From the cell containing the given text, extract its center point as [x, y] coordinate. 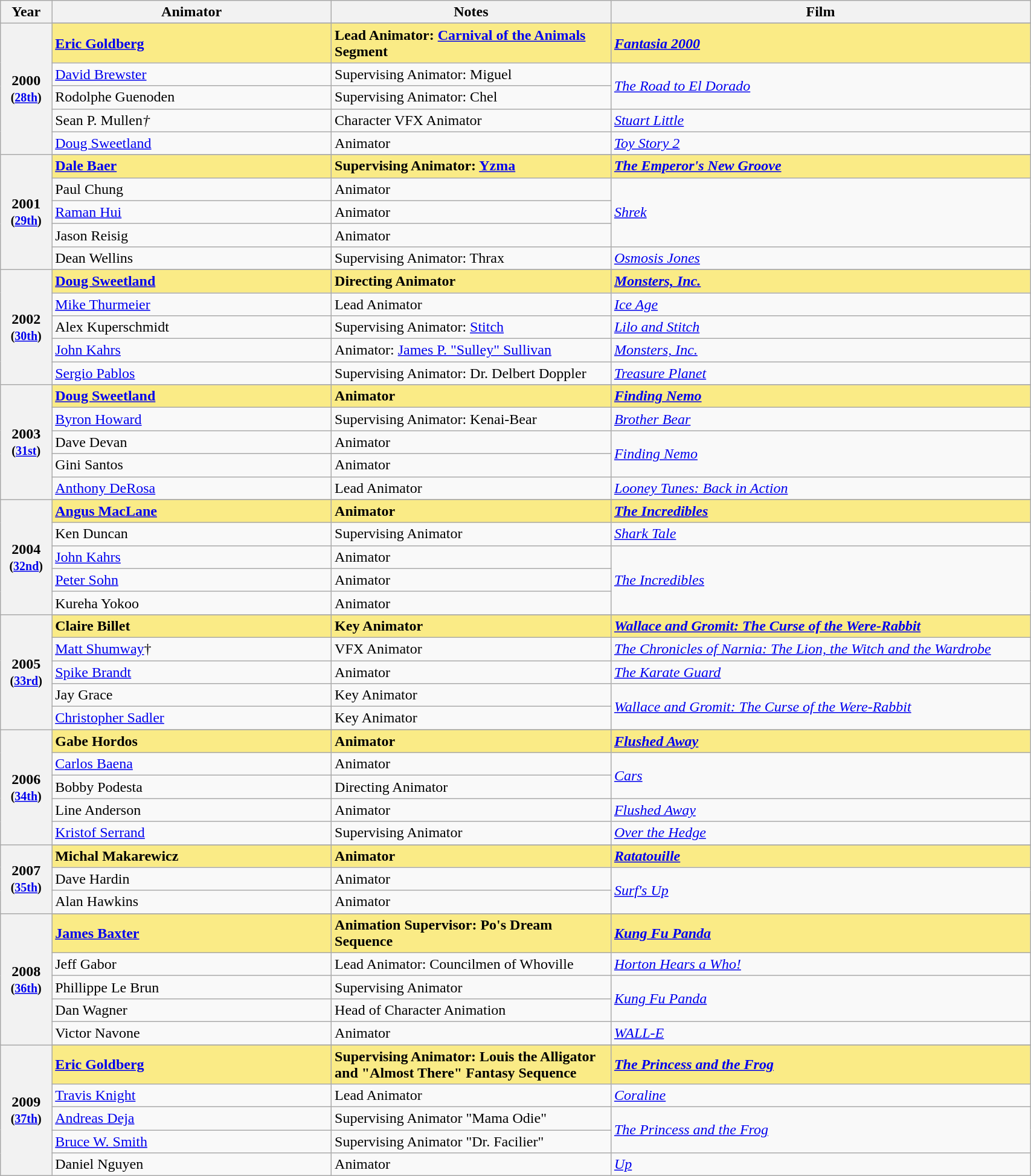
Animator: James P. "Sulley" Sullivan [471, 350]
Supervising Animator: Yzma [471, 166]
Gini Santos [192, 465]
Alan Hawkins [192, 902]
Dave Devan [192, 442]
Ice Age [820, 304]
Horton Hears a Who! [820, 964]
Year [27, 12]
Claire Billet [192, 626]
Gabe Hordos [192, 741]
Andreas Deja [192, 1119]
2008 (36th) [27, 978]
Cars [820, 776]
Travis Knight [192, 1096]
VFX Animator [471, 649]
The Emperor's New Groove [820, 166]
2003 (31st) [27, 442]
Jason Reisig [192, 235]
Fantasia 2000 [820, 43]
2004 (32nd) [27, 557]
2007 (35th) [27, 879]
2000 (28th) [27, 89]
Bobby Podesta [192, 787]
Kristof Serrand [192, 833]
Phillippe Le Brun [192, 987]
Anthony DeRosa [192, 488]
Peter Sohn [192, 580]
Kureha Yokoo [192, 603]
Sean P. Mullen† [192, 120]
Spike Brandt [192, 672]
2005 (33rd) [27, 672]
Ratatouille [820, 856]
Supervising Animator "Dr. Facilier" [471, 1142]
Over the Hedge [820, 833]
Toy Story 2 [820, 143]
Head of Character Animation [471, 1010]
Jay Grace [192, 695]
Stuart Little [820, 120]
Film [820, 12]
Treasure Planet [820, 373]
Lilo and Stitch [820, 327]
Supervising Animator: Stitch [471, 327]
Alex Kuperschmidt [192, 327]
Supervising Animator: Kenai-Bear [471, 419]
Carlos Baena [192, 764]
Supervising Animator: Thrax [471, 258]
Daniel Nguyen [192, 1165]
Ken Duncan [192, 534]
Rodolphe Guenoden [192, 97]
Jeff Gabor [192, 964]
Mike Thurmeier [192, 304]
Notes [471, 12]
The Karate Guard [820, 672]
Dan Wagner [192, 1010]
Supervising Animator: Louis the Alligator and "Almost There" Fantasy Sequence [471, 1064]
Supervising Animator: Miguel [471, 74]
Matt Shumway† [192, 649]
Surf's Up [820, 890]
Paul Chung [192, 189]
WALL-E [820, 1033]
Up [820, 1165]
Line Anderson [192, 810]
Sergio Pablos [192, 373]
Brother Bear [820, 419]
Victor Navone [192, 1033]
Angus MacLane [192, 511]
Dave Hardin [192, 879]
Coraline [820, 1096]
Supervising Animator: Chel [471, 97]
Lead Animator: Councilmen of Whoville [471, 964]
The Chronicles of Narnia: The Lion, the Witch and the Wardrobe [820, 649]
David Brewster [192, 74]
2006 (34th) [27, 787]
Looney Tunes: Back in Action [820, 488]
Shrek [820, 212]
Character VFX Animator [471, 120]
Animation Supervisor: Po's Dream Sequence [471, 933]
Christopher Sadler [192, 718]
2009 (37th) [27, 1110]
Bruce W. Smith [192, 1142]
Lead Animator: Carnival of the Animals Segment [471, 43]
2002 (30th) [27, 327]
Dean Wellins [192, 258]
Dale Baer [192, 166]
Supervising Animator "Mama Odie" [471, 1119]
The Road to El Dorado [820, 86]
Supervising Animator: Dr. Delbert Doppler [471, 373]
Osmosis Jones [820, 258]
Shark Tale [820, 534]
Michal Makarewicz [192, 856]
Byron Howard [192, 419]
2001 (29th) [27, 212]
Raman Hui [192, 212]
James Baxter [192, 933]
